Identify which cell holds the provided text, then report its (X, Y) central coordinate. 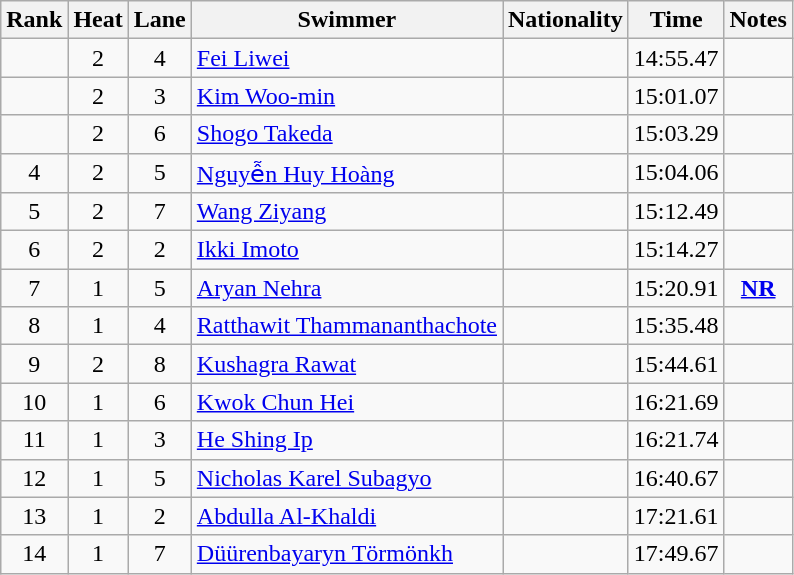
17:21.61 (676, 516)
Kim Woo-min (346, 96)
14 (34, 554)
Shogo Takeda (346, 134)
NR (758, 288)
16:21.74 (676, 440)
15:01.07 (676, 96)
15:44.61 (676, 364)
Aryan Nehra (346, 288)
Time (676, 20)
Abdulla Al-Khaldi (346, 516)
17:49.67 (676, 554)
13 (34, 516)
15:04.06 (676, 173)
He Shing Ip (346, 440)
11 (34, 440)
Nationality (565, 20)
Ikki Imoto (346, 250)
Notes (758, 20)
14:55.47 (676, 58)
Wang Ziyang (346, 212)
Nguyễn Huy Hoàng (346, 173)
12 (34, 478)
10 (34, 402)
Lane (160, 20)
16:21.69 (676, 402)
Ratthawit Thammananthachote (346, 326)
Düürenbayaryn Törmönkh (346, 554)
15:20.91 (676, 288)
Kwok Chun Hei (346, 402)
9 (34, 364)
Swimmer (346, 20)
Nicholas Karel Subagyo (346, 478)
Kushagra Rawat (346, 364)
Rank (34, 20)
Fei Liwei (346, 58)
Heat (98, 20)
15:35.48 (676, 326)
15:12.49 (676, 212)
16:40.67 (676, 478)
15:03.29 (676, 134)
15:14.27 (676, 250)
